Detect which cell encompasses the target text, then output its (x, y) center coordinate. 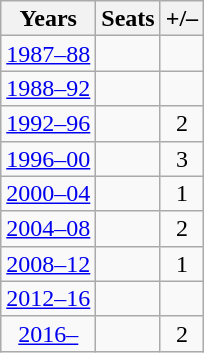
2004–08 (48, 228)
2012–16 (48, 298)
1987–88 (48, 54)
1996–00 (48, 158)
2016– (48, 334)
Years (48, 18)
2008–12 (48, 264)
1988–92 (48, 88)
1992–96 (48, 124)
3 (182, 158)
2000–04 (48, 194)
Seats (128, 18)
+/– (182, 18)
